Find where the given text appears and provide that cell's center as (X, Y) coordinate. 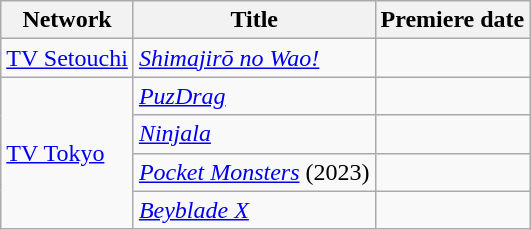
TV Setouchi (68, 58)
Title (254, 20)
Ninjala (254, 134)
Network (68, 20)
PuzDrag (254, 96)
TV Tokyo (68, 153)
Pocket Monsters (2023) (254, 172)
Beyblade X (254, 210)
Premiere date (452, 20)
Shimajirō no Wao! (254, 58)
